Detect which cell encompasses the target text, then output its [X, Y] center coordinate. 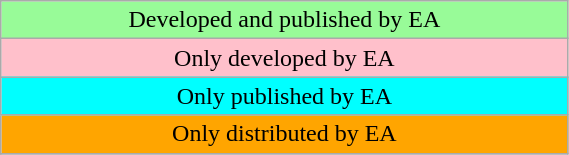
Only developed by EA [284, 58]
Only distributed by EA [284, 134]
Developed and published by EA [284, 20]
Only published by EA [284, 96]
